Capture the cell that displays the provided text and extract its (X, Y) central coordinate. 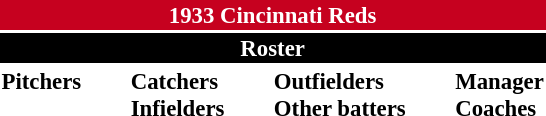
1933 Cincinnati Reds (272, 15)
Roster (272, 48)
